Scan for the cell matching the given text and deliver its (X, Y) coordinate at center. 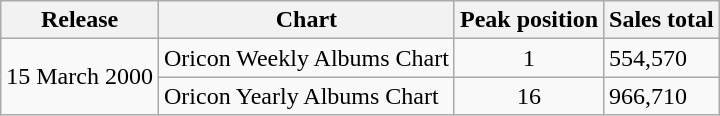
Peak position (528, 20)
1 (528, 58)
16 (528, 96)
Oricon Weekly Albums Chart (306, 58)
Sales total (662, 20)
15 March 2000 (80, 77)
Chart (306, 20)
966,710 (662, 96)
Release (80, 20)
554,570 (662, 58)
Oricon Yearly Albums Chart (306, 96)
